Extract the (X, Y) coordinate from the center of the cell holding the provided text.  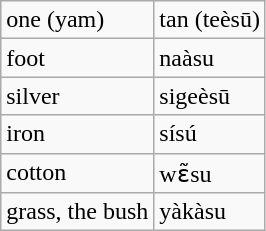
sigeèsū (210, 96)
foot (78, 58)
sísú (210, 134)
yàkàsu (210, 212)
grass, the bush (78, 212)
cotton (78, 173)
tan (teèsū) (210, 20)
silver (78, 96)
naàsu (210, 58)
one (yam) (78, 20)
wɛ̃su (210, 173)
iron (78, 134)
